Locate the cell with the specified text and output its [x, y] center coordinate. 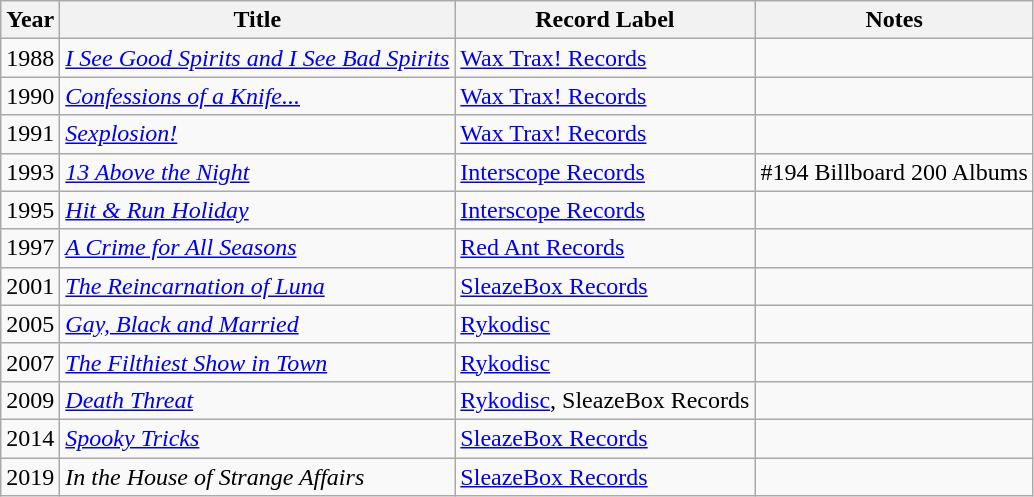
2001 [30, 286]
1988 [30, 58]
Title [258, 20]
#194 Billboard 200 Albums [894, 172]
1993 [30, 172]
A Crime for All Seasons [258, 248]
1995 [30, 210]
Confessions of a Knife... [258, 96]
In the House of Strange Affairs [258, 477]
Hit & Run Holiday [258, 210]
The Filthiest Show in Town [258, 362]
2009 [30, 400]
Sexplosion! [258, 134]
1997 [30, 248]
I See Good Spirits and I See Bad Spirits [258, 58]
1990 [30, 96]
2014 [30, 438]
The Reincarnation of Luna [258, 286]
Red Ant Records [605, 248]
13 Above the Night [258, 172]
Rykodisc, SleazeBox Records [605, 400]
Year [30, 20]
2019 [30, 477]
Notes [894, 20]
1991 [30, 134]
2007 [30, 362]
Spooky Tricks [258, 438]
Death Threat [258, 400]
2005 [30, 324]
Record Label [605, 20]
Gay, Black and Married [258, 324]
